Provide the [x, y] coordinate of the cell's center where the given text is located.  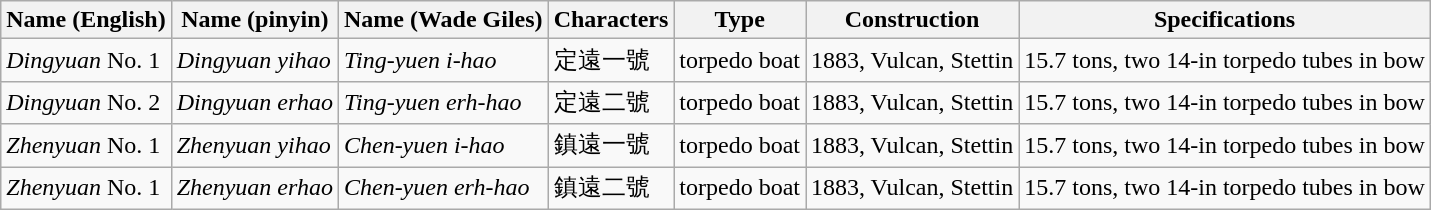
Name (English) [86, 20]
Dingyuan erhao [254, 102]
Ting-yuen i-hao [443, 60]
Dingyuan No. 1 [86, 60]
Zhenyuan erhao [254, 188]
Name (pinyin) [254, 20]
Zhenyuan yihao [254, 146]
Ting-yuen erh-hao [443, 102]
Dingyuan yihao [254, 60]
Name (Wade Giles) [443, 20]
Construction [912, 20]
鎮遠二號 [611, 188]
Type [740, 20]
Characters [611, 20]
Chen-yuen i-hao [443, 146]
鎮遠一號 [611, 146]
Dingyuan No. 2 [86, 102]
定遠二號 [611, 102]
Chen-yuen erh-hao [443, 188]
定遠一號 [611, 60]
Specifications [1225, 20]
